Identify which cell holds the provided text, then report its (X, Y) central coordinate. 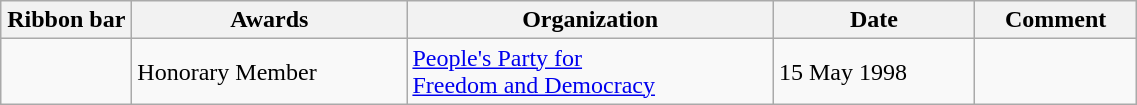
15 May 1998 (874, 72)
Date (874, 20)
Ribbon bar (66, 20)
People's Party for Freedom and Democracy (590, 72)
Awards (270, 20)
Organization (590, 20)
Honorary Member (270, 72)
Comment (1055, 20)
